Capture the cell that displays the provided text and extract its (x, y) central coordinate. 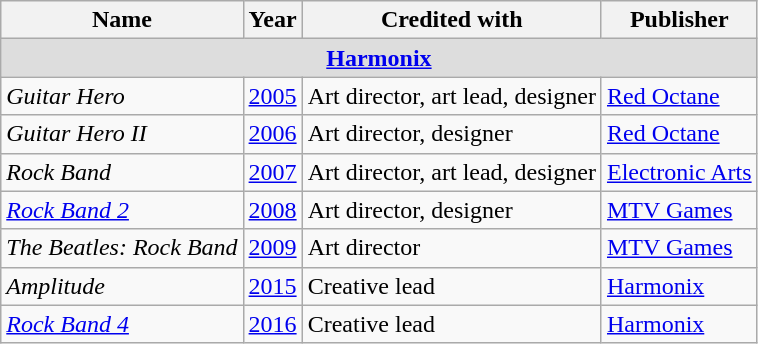
Rock Band 2 (122, 210)
2006 (272, 134)
2009 (272, 248)
Electronic Arts (679, 172)
2005 (272, 96)
The Beatles: Rock Band (122, 248)
2015 (272, 286)
2016 (272, 324)
Amplitude (122, 286)
2007 (272, 172)
Year (272, 20)
Credited with (452, 20)
2008 (272, 210)
Art director (452, 248)
Name (122, 20)
Rock Band 4 (122, 324)
Publisher (679, 20)
Guitar Hero II (122, 134)
Rock Band (122, 172)
Guitar Hero (122, 96)
